Provide the (X, Y) coordinate of the cell's center where the given text is located.  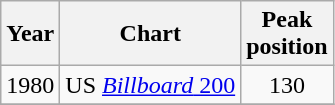
Peakposition (287, 34)
Year (30, 34)
1980 (30, 85)
US Billboard 200 (150, 85)
Chart (150, 34)
130 (287, 85)
